Detect which cell encompasses the target text, then output its (x, y) center coordinate. 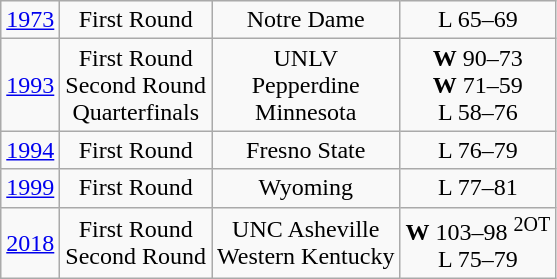
First RoundSecond Round (136, 243)
L 65–69 (478, 20)
1994 (30, 150)
Notre Dame (306, 20)
UNLVPepperdineMinnesota (306, 85)
2018 (30, 243)
1973 (30, 20)
Fresno State (306, 150)
First RoundSecond RoundQuarterfinals (136, 85)
L 76–79 (478, 150)
1993 (30, 85)
UNC AshevilleWestern Kentucky (306, 243)
Wyoming (306, 188)
L 77–81 (478, 188)
W 103–98 2OTL 75–79 (478, 243)
W 90–73W 71–59L 58–76 (478, 85)
1999 (30, 188)
